Extract the (x, y) coordinate from the center of the cell holding the provided text.  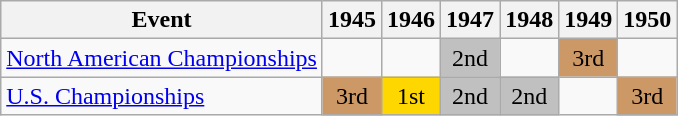
North American Championships (162, 58)
1947 (470, 20)
1949 (588, 20)
Event (162, 20)
1950 (648, 20)
U.S. Championships (162, 96)
1948 (530, 20)
1st (412, 96)
1946 (412, 20)
1945 (352, 20)
